Find where the given text appears and provide that cell's center as (x, y) coordinate. 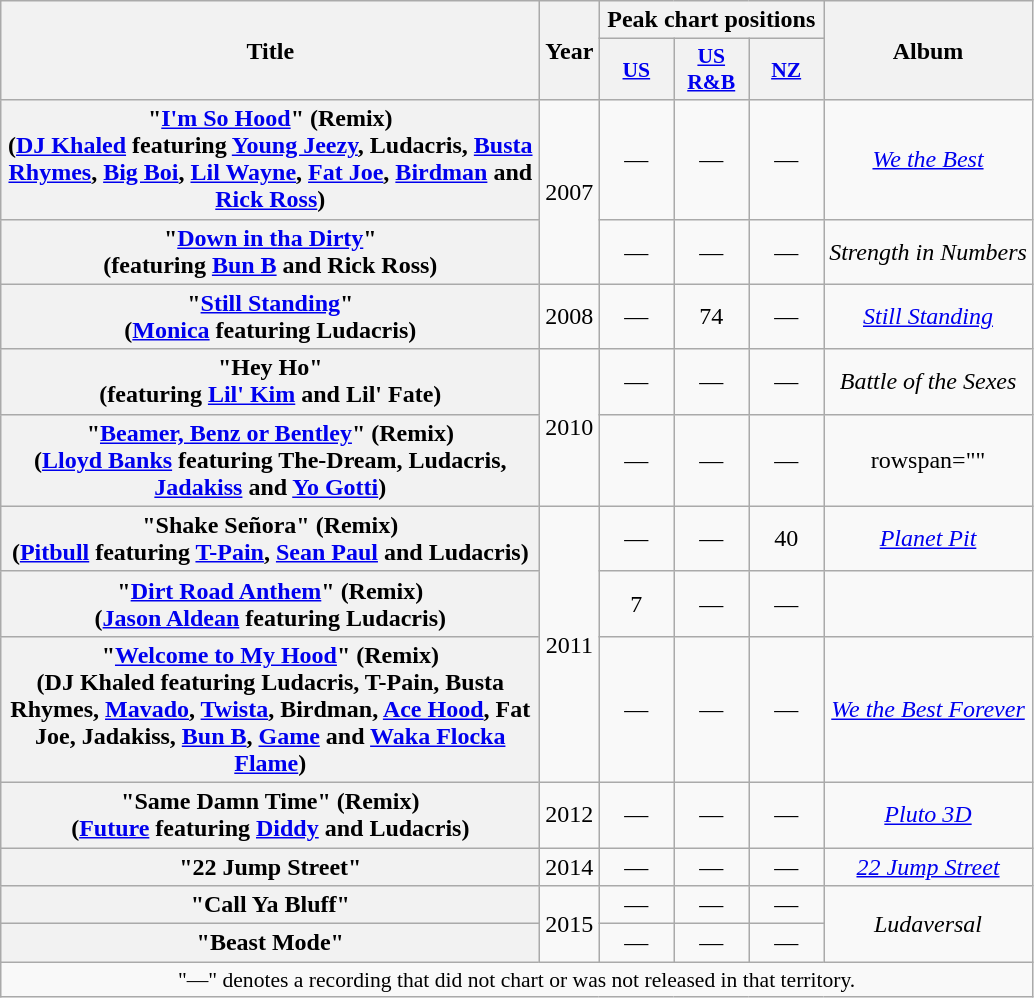
"—" denotes a recording that did not chart or was not released in that territory. (517, 980)
"Beamer, Benz or Bentley" (Remix)(Lloyd Banks featuring The-Dream, Ludacris, Jadakiss and Yo Gotti) (270, 460)
"I'm So Hood" (Remix)(DJ Khaled featuring Young Jeezy, Ludacris, Busta Rhymes, Big Boi, Lil Wayne, Fat Joe, Birdman and Rick Ross) (270, 160)
Battle of the Sexes (928, 382)
"Still Standing"(Monica featuring Ludacris) (270, 316)
22 Jump Street (928, 867)
"Hey Ho"(featuring Lil' Kim and Lil' Fate) (270, 382)
2015 (570, 924)
2007 (570, 192)
Ludaversal (928, 924)
"Shake Señora" (Remix)(Pitbull featuring T-Pain, Sean Paul and Ludacris) (270, 538)
We the Best Forever (928, 709)
"Down in tha Dirty"(featuring Bun B and Rick Ross) (270, 252)
74 (712, 316)
Peak chart positions (712, 20)
Planet Pit (928, 538)
2014 (570, 867)
US (636, 70)
NZ (786, 70)
rowspan="" (928, 460)
Pluto 3D (928, 814)
USR&B (712, 70)
"22 Jump Street" (270, 867)
"Dirt Road Anthem" (Remix)(Jason Aldean featuring Ludacris) (270, 604)
Still Standing (928, 316)
"Beast Mode" (270, 943)
40 (786, 538)
"Call Ya Bluff" (270, 905)
Title (270, 50)
2011 (570, 644)
2008 (570, 316)
Album (928, 50)
2012 (570, 814)
7 (636, 604)
Strength in Numbers (928, 252)
2010 (570, 428)
We the Best (928, 160)
Year (570, 50)
"Same Damn Time" (Remix)(Future featuring Diddy and Ludacris) (270, 814)
